Capture the cell that displays the provided text and extract its [x, y] central coordinate. 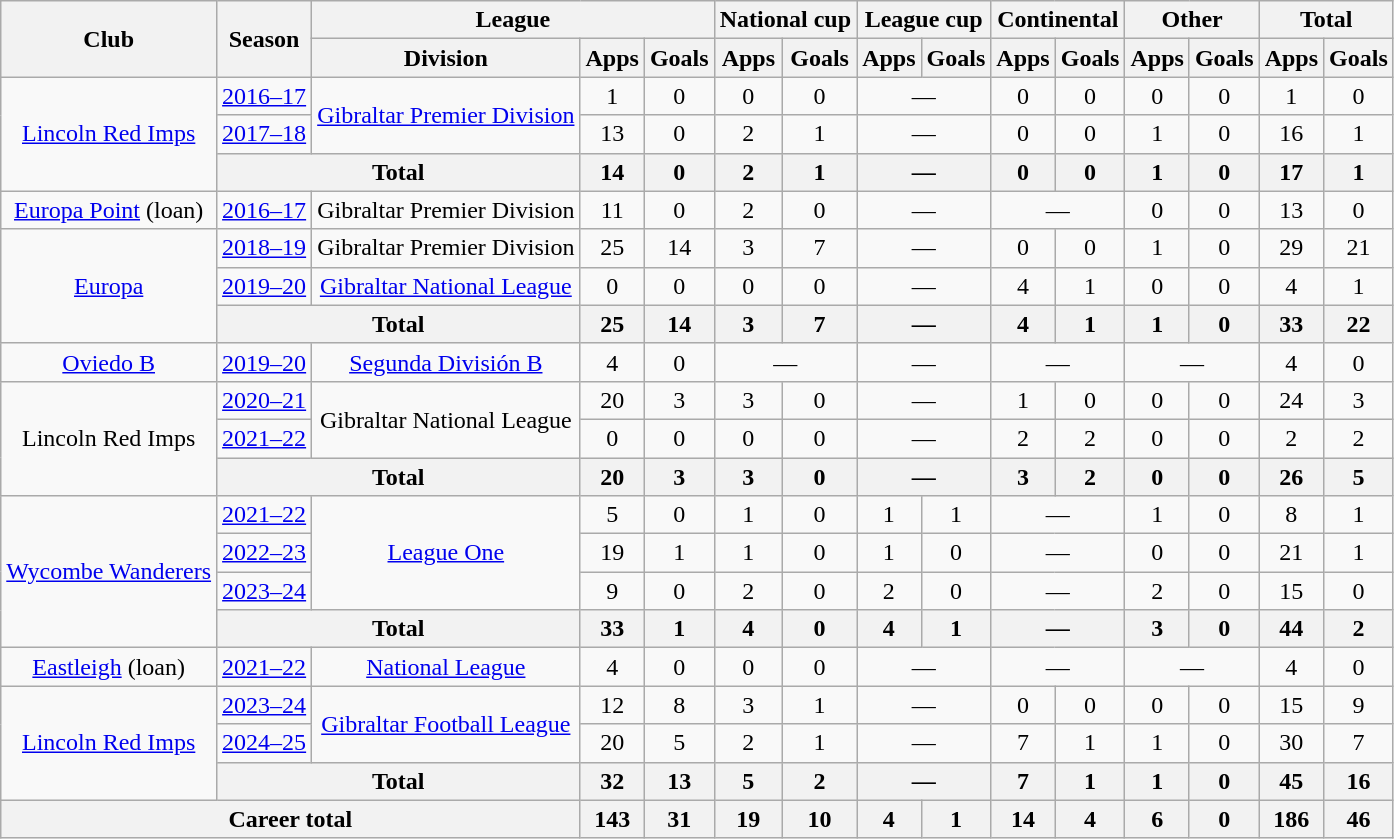
143 [612, 819]
29 [1291, 248]
National League [446, 667]
Club [109, 39]
Europa Point (loan) [109, 210]
31 [679, 819]
Eastleigh (loan) [109, 667]
2020–21 [264, 400]
22 [1359, 324]
46 [1359, 819]
National cup [785, 20]
2024–25 [264, 743]
45 [1291, 781]
Other [1192, 20]
10 [820, 819]
30 [1291, 743]
6 [1157, 819]
League [514, 20]
11 [612, 210]
26 [1291, 477]
Division [446, 58]
32 [612, 781]
Gibraltar Football League [446, 724]
Wycombe Wanderers [109, 572]
2022–23 [264, 553]
44 [1291, 629]
186 [1291, 819]
2018–19 [264, 248]
Oviedo B [109, 362]
Continental [1058, 20]
24 [1291, 400]
2017–18 [264, 134]
Europa [109, 286]
Career total [290, 819]
Season [264, 39]
12 [612, 705]
Segunda División B [446, 362]
League cup [924, 20]
League One [446, 553]
17 [1291, 172]
